Detect which cell encompasses the target text, then output its [x, y] center coordinate. 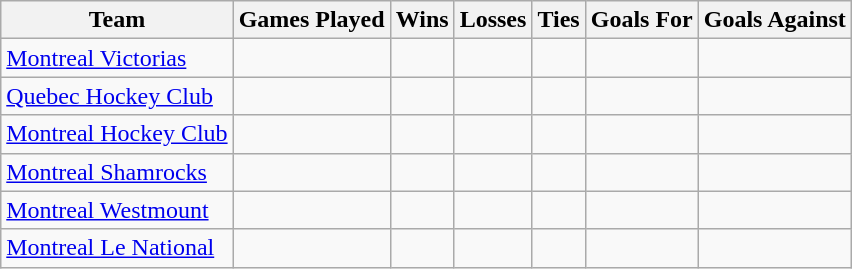
Montreal Victorias [117, 58]
Wins [422, 20]
Losses [493, 20]
Games Played [312, 20]
Montreal Le National [117, 248]
Montreal Shamrocks [117, 172]
Montreal Westmount [117, 210]
Team [117, 20]
Quebec Hockey Club [117, 96]
Goals Against [774, 20]
Goals For [642, 20]
Montreal Hockey Club [117, 134]
Ties [558, 20]
